Locate the cell with the specified text and output its [x, y] center coordinate. 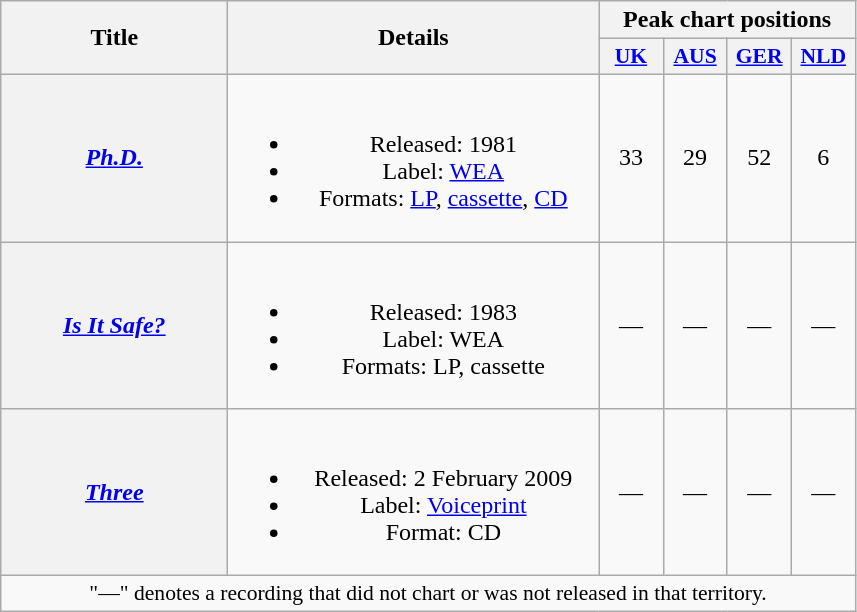
29 [695, 158]
Three [114, 492]
GER [759, 57]
Peak chart positions [727, 20]
AUS [695, 57]
33 [631, 158]
Released: 1983Label: WEAFormats: LP, cassette [414, 326]
NLD [823, 57]
6 [823, 158]
Title [114, 38]
"—" denotes a recording that did not chart or was not released in that territory. [428, 594]
Released: 2 February 2009Label: VoiceprintFormat: CD [414, 492]
UK [631, 57]
Ph.D. [114, 158]
Released: 1981Label: WEAFormats: LP, cassette, CD [414, 158]
Is It Safe? [114, 326]
Details [414, 38]
52 [759, 158]
